Detect which cell encompasses the target text, then output its (x, y) center coordinate. 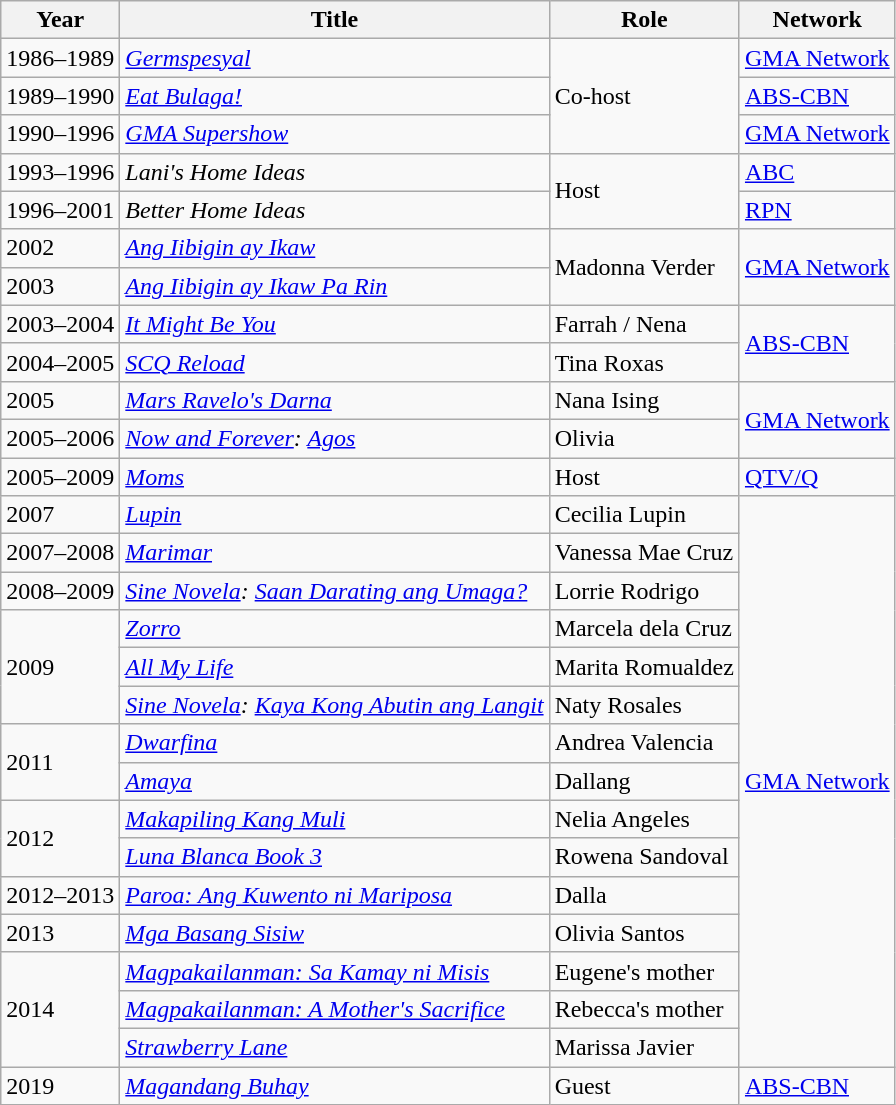
Farrah / Nena (644, 324)
2002 (60, 248)
Magpakailanman: Sa Kamay ni Misis (334, 971)
Dalla (644, 895)
Magpakailanman: A Mother's Sacrifice (334, 1009)
Eugene's mother (644, 971)
2012 (60, 838)
1990–1996 (60, 134)
Paroa: Ang Kuwento ni Mariposa (334, 895)
Guest (644, 1085)
2011 (60, 762)
Luna Blanca Book 3 (334, 857)
All My Life (334, 667)
Mga Basang Sisiw (334, 933)
Network (817, 20)
Naty Rosales (644, 705)
Rowena Sandoval (644, 857)
Lorrie Rodrigo (644, 591)
Olivia Santos (644, 933)
Madonna Verder (644, 267)
Ang Iibigin ay Ikaw (334, 248)
Olivia (644, 438)
QTV/Q (817, 477)
2003 (60, 286)
2004–2005 (60, 362)
2007 (60, 515)
RPN (817, 210)
Nana Ising (644, 400)
Now and Forever: Agos (334, 438)
1996–2001 (60, 210)
Marissa Javier (644, 1047)
1989–1990 (60, 96)
Sine Novela: Kaya Kong Abutin ang Langit (334, 705)
Lani's Home Ideas (334, 172)
2012–2013 (60, 895)
Magandang Buhay (334, 1085)
Strawberry Lane (334, 1047)
2013 (60, 933)
Amaya (334, 781)
Dallang (644, 781)
1993–1996 (60, 172)
1986–1989 (60, 58)
2005 (60, 400)
Marita Romualdez (644, 667)
2003–2004 (60, 324)
2014 (60, 1009)
Makapiling Kang Muli (334, 819)
Nelia Angeles (644, 819)
2007–2008 (60, 553)
Co-host (644, 96)
Role (644, 20)
Mars Ravelo's Darna (334, 400)
Marimar (334, 553)
Title (334, 20)
Moms (334, 477)
2008–2009 (60, 591)
Cecilia Lupin (644, 515)
Better Home Ideas (334, 210)
2005–2009 (60, 477)
ABC (817, 172)
2009 (60, 667)
2019 (60, 1085)
Eat Bulaga! (334, 96)
Andrea Valencia (644, 743)
Sine Novela: Saan Darating ang Umaga? (334, 591)
GMA Supershow (334, 134)
Rebecca's mother (644, 1009)
Germspesyal (334, 58)
It Might Be You (334, 324)
Year (60, 20)
Marcela dela Cruz (644, 629)
Lupin (334, 515)
Zorro (334, 629)
2005–2006 (60, 438)
Ang Iibigin ay Ikaw Pa Rin (334, 286)
Dwarfina (334, 743)
Tina Roxas (644, 362)
SCQ Reload (334, 362)
Vanessa Mae Cruz (644, 553)
